Scan for the cell matching the given text and deliver its [X, Y] coordinate at center. 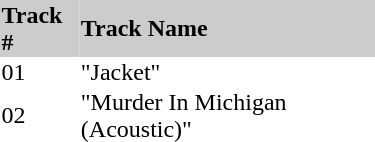
Track # [40, 28]
Track Name [227, 28]
"Jacket" [227, 72]
01 [40, 72]
